Detect which cell encompasses the target text, then output its [x, y] center coordinate. 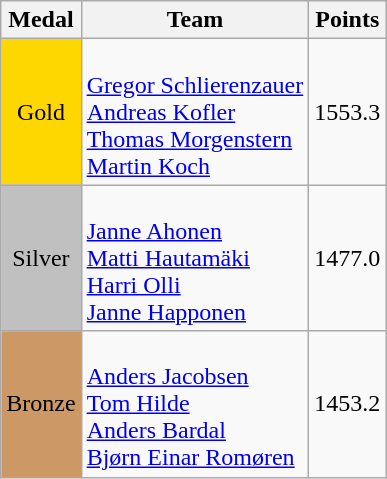
Gregor SchlierenzauerAndreas KoflerThomas MorgensternMartin Koch [195, 112]
Team [195, 20]
Gold [41, 112]
Medal [41, 20]
1477.0 [348, 258]
Silver [41, 258]
Bronze [41, 404]
Anders JacobsenTom HildeAnders BardalBjørn Einar Romøren [195, 404]
Points [348, 20]
Janne AhonenMatti HautamäkiHarri OlliJanne Happonen [195, 258]
1553.3 [348, 112]
1453.2 [348, 404]
